Locate the cell with the specified text and output its (x, y) center coordinate. 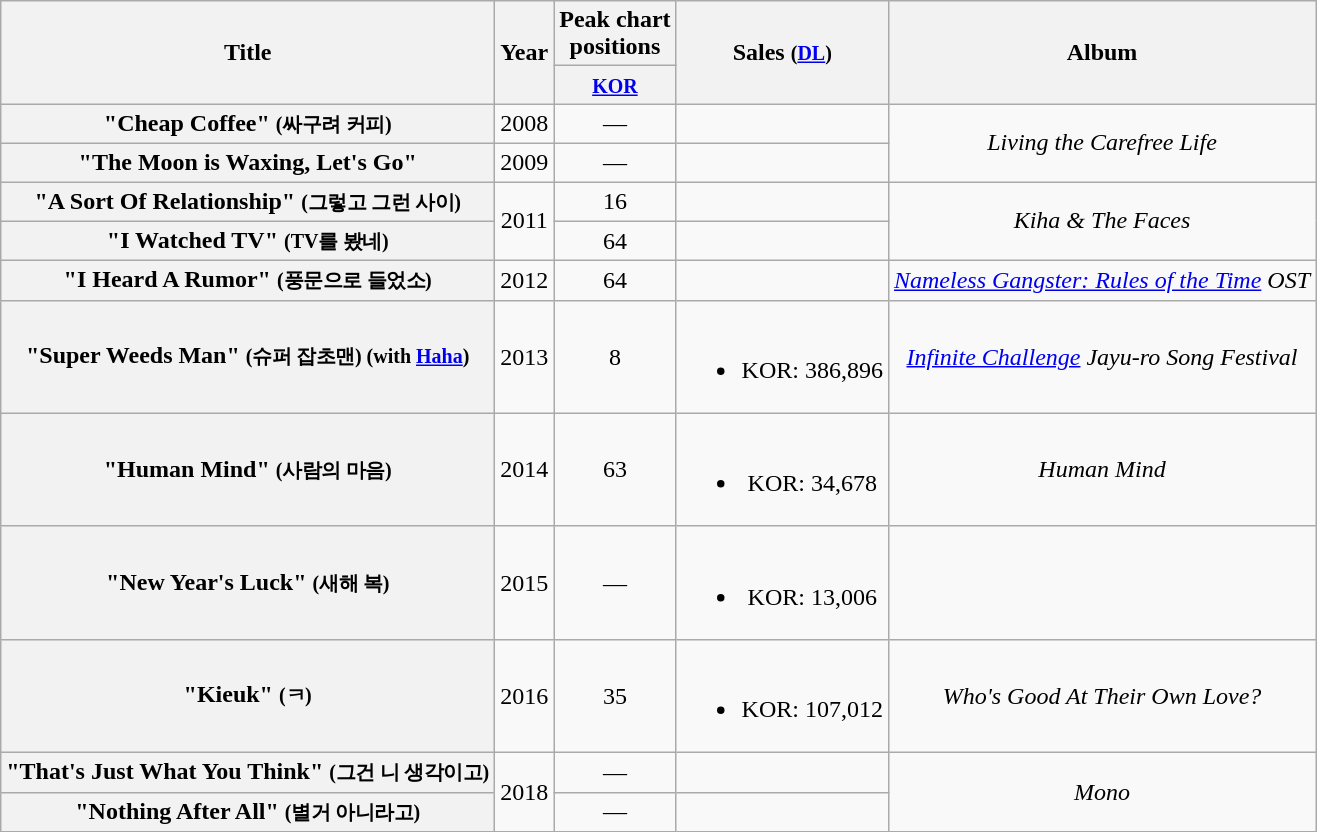
"The Moon is Waxing, Let's Go" (248, 162)
Nameless Gangster: Rules of the Time OST (1102, 281)
"New Year's Luck" (새해 복) (248, 582)
"Human Mind" (사람의 마음) (248, 470)
2013 (524, 356)
KOR: 34,678 (782, 470)
Album (1102, 52)
2012 (524, 281)
16 (615, 202)
"I Heard A Rumor" (풍문으로 들었소) (248, 281)
Kiha & The Faces (1102, 222)
2015 (524, 582)
2011 (524, 222)
2008 (524, 124)
Title (248, 52)
"Nothing After All" (별거 아니라고) (248, 812)
"Super Weeds Man" (슈퍼 잡초맨) (with Haha) (248, 356)
Sales (DL) (782, 52)
"Cheap Coffee" (싸구려 커피) (248, 124)
KOR: 107,012 (782, 696)
35 (615, 696)
2014 (524, 470)
Peak chart positions (615, 34)
"A Sort Of Relationship" (그렇고 그런 사이) (248, 202)
2018 (524, 792)
2016 (524, 696)
63 (615, 470)
KOR: 13,006 (782, 582)
2009 (524, 162)
Human Mind (1102, 470)
8 (615, 356)
Year (524, 52)
"Kieuk" (ㅋ) (248, 696)
"That's Just What You Think" (그건 니 생각이고) (248, 772)
Who's Good At Their Own Love? (1102, 696)
KOR: 386,896 (782, 356)
Infinite Challenge Jayu-ro Song Festival (1102, 356)
KOR (615, 85)
Living the Carefree Life (1102, 143)
"I Watched TV" (TV를 봤네) (248, 241)
Mono (1102, 792)
